Provide the (x, y) coordinate of the cell's center where the given text is located.  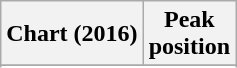
Peakposition (189, 34)
Chart (2016) (72, 34)
